Output the (x, y) coordinate of the center of the cell containing the given text.  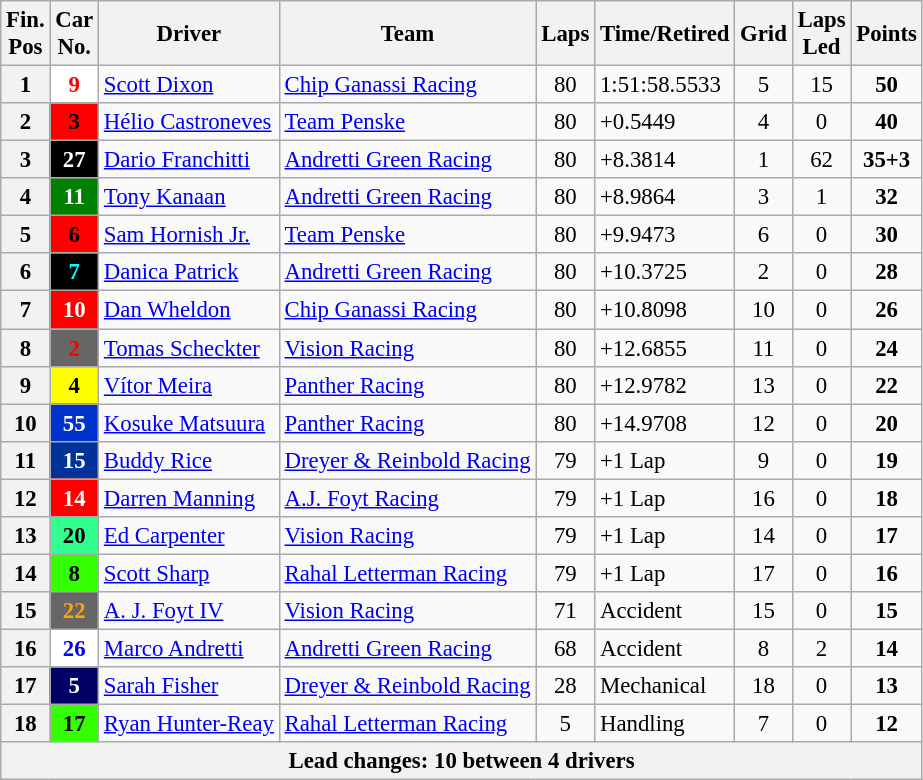
Ed Carpenter (190, 536)
Time/Retired (665, 34)
Ryan Hunter-Reay (190, 724)
A.J. Foyt Racing (408, 498)
27 (74, 160)
Scott Sharp (190, 573)
Dario Franchitti (190, 160)
LapsLed (822, 34)
A. J. Foyt IV (190, 611)
+10.3725 (665, 273)
50 (886, 85)
Kosuke Matsuura (190, 423)
68 (566, 648)
71 (566, 611)
1:51:58.5533 (665, 85)
+14.9708 (665, 423)
+12.6855 (665, 348)
+9.9473 (665, 235)
+10.8098 (665, 310)
Laps (566, 34)
Points (886, 34)
19 (886, 460)
Marco Andretti (190, 648)
62 (822, 160)
Tomas Scheckter (190, 348)
40 (886, 122)
Sam Hornish Jr. (190, 235)
+8.3814 (665, 160)
30 (886, 235)
Buddy Rice (190, 460)
Hélio Castroneves (190, 122)
+12.9782 (665, 385)
Vítor Meira (190, 385)
24 (886, 348)
35+3 (886, 160)
+8.9864 (665, 197)
Lead changes: 10 between 4 drivers (462, 761)
Scott Dixon (190, 85)
Sarah Fisher (190, 686)
Tony Kanaan (190, 197)
Danica Patrick (190, 273)
Handling (665, 724)
Driver (190, 34)
+0.5449 (665, 122)
32 (886, 197)
Mechanical (665, 686)
Dan Wheldon (190, 310)
CarNo. (74, 34)
Team (408, 34)
Darren Manning (190, 498)
55 (74, 423)
Fin.Pos (26, 34)
Grid (764, 34)
